Identify which cell holds the provided text, then report its [x, y] central coordinate. 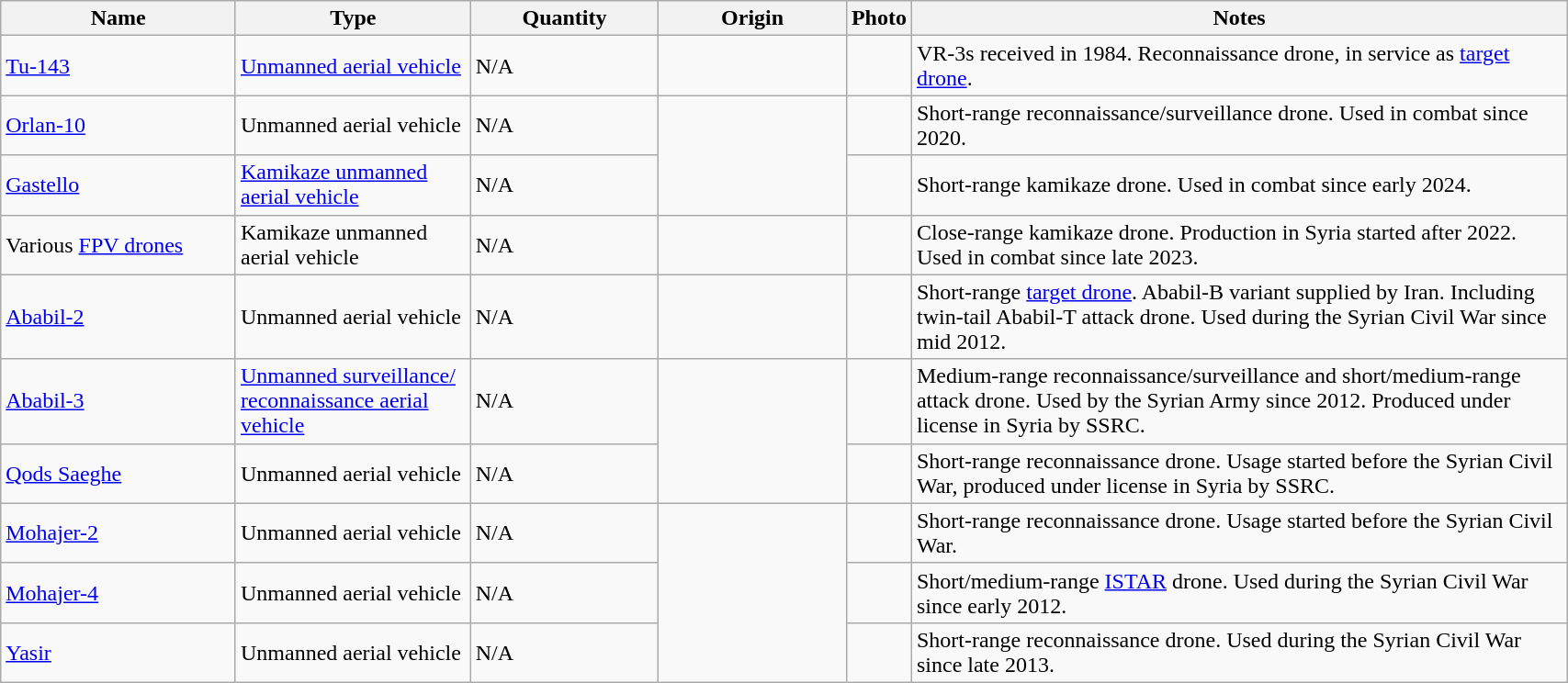
Short-range kamikaze drone. Used in combat since early 2024. [1238, 185]
Yasir [118, 652]
Orlan-10 [118, 125]
Tu-143 [118, 66]
Unmanned surveillance/ reconnaissance aerial vehicle [353, 401]
Short/medium-range ISTAR drone. Used during the Syrian Civil War since early 2012. [1238, 593]
Ababil-3 [118, 401]
Short-range reconnaissance drone. Usage started before the Syrian Civil War, produced under license in Syria by SSRC. [1238, 474]
Name [118, 18]
Various FPV drones [118, 244]
Qods Saeghe [118, 474]
Origin [753, 18]
Gastello [118, 185]
Short-range reconnaissance drone. Usage started before the Syrian Civil War. [1238, 532]
Quantity [564, 18]
Type [353, 18]
Mohajer-4 [118, 593]
Short-range reconnaissance/surveillance drone. Used in combat since 2020. [1238, 125]
Close-range kamikaze drone. Production in Syria started after 2022. Used in combat since late 2023. [1238, 244]
Short-range reconnaissance drone. Used during the Syrian Civil War since late 2013. [1238, 652]
VR-3s received in 1984. Reconnaissance drone, in service as target drone. [1238, 66]
Ababil-2 [118, 317]
Mohajer-2 [118, 532]
Photo [878, 18]
Notes [1238, 18]
